Return [x, y] of the center of cell containing provided text 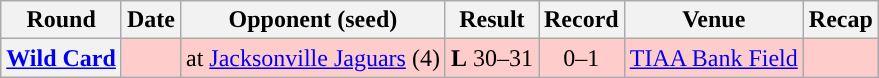
Recap [840, 20]
Record [581, 20]
Wild Card [62, 58]
0–1 [581, 58]
Result [492, 20]
Round [62, 20]
Venue [714, 20]
TIAA Bank Field [714, 58]
Opponent (seed) [312, 20]
at Jacksonville Jaguars (4) [312, 58]
L 30–31 [492, 58]
Date [150, 20]
